Detect which cell encompasses the target text, then output its (X, Y) center coordinate. 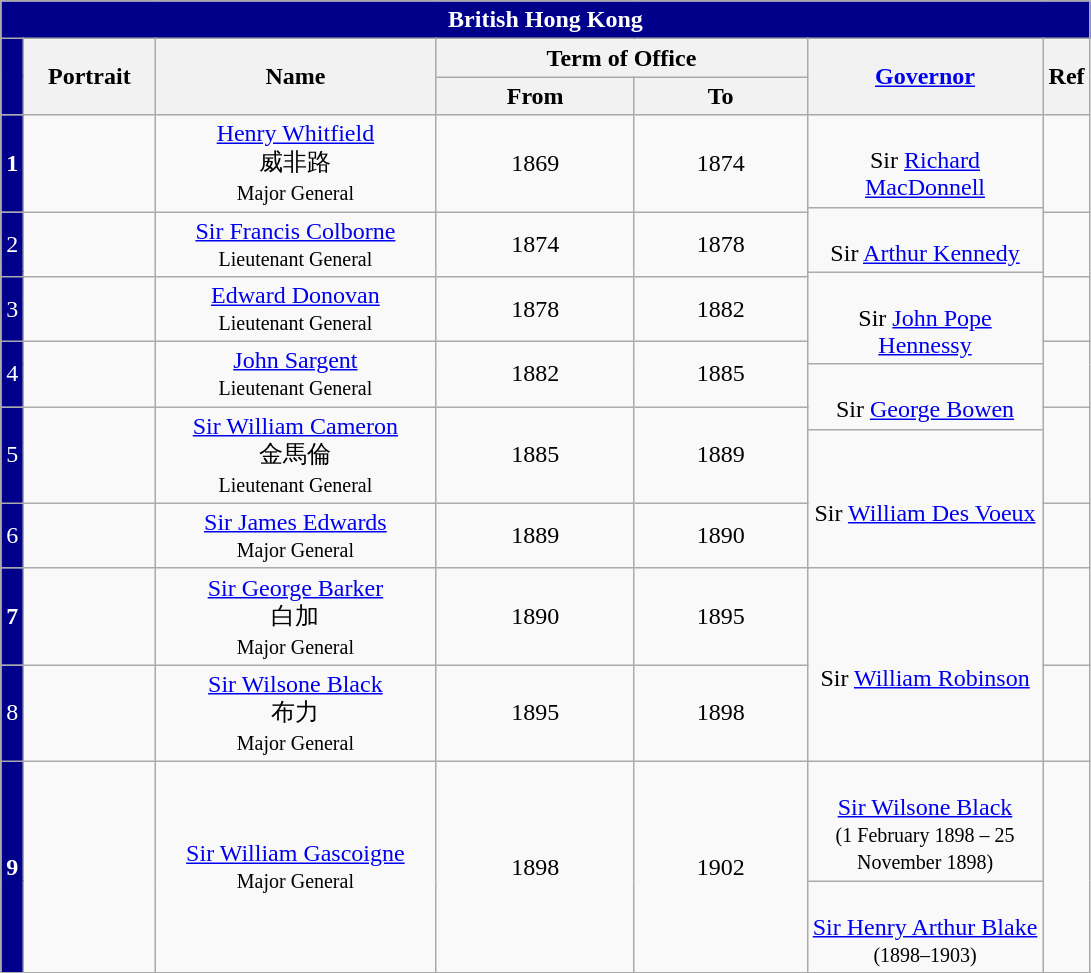
Sir John Pope Hennessy (925, 318)
Sir George Bowen (925, 396)
1 (12, 164)
4 (12, 374)
5 (12, 456)
Sir Henry Arthur Blake(1898–1903) (925, 926)
Sir Arthur Kennedy (925, 240)
6 (12, 536)
Sir James EdwardsMajor General (296, 536)
Edward DonovanLieutenant General (296, 310)
Henry Whitfield威非路Major General (296, 164)
Sir Richard MacDonnell (925, 161)
John SargentLieutenant General (296, 374)
From (535, 96)
8 (12, 714)
Sir William Des Voeux (925, 498)
Sir William GascoigneMajor General (296, 866)
1869 (535, 164)
Sir Wilsone Black布力Major General (296, 714)
9 (12, 866)
Sir George Barker白加Major General (296, 616)
British Hong Kong (546, 20)
2 (12, 244)
1902 (720, 866)
Sir William Robinson (925, 664)
3 (12, 310)
Term of Office (622, 58)
Portrait (90, 77)
Sir William Cameron金馬倫Lieutenant General (296, 456)
Sir Wilsone Black(1 February 1898 – 25 November 1898) (925, 820)
Ref (1066, 77)
7 (12, 616)
Governor (925, 77)
To (720, 96)
Name (296, 77)
Sir Francis ColborneLieutenant General (296, 244)
